Provide the [X, Y] coordinate of the cell's center where the given text is located.  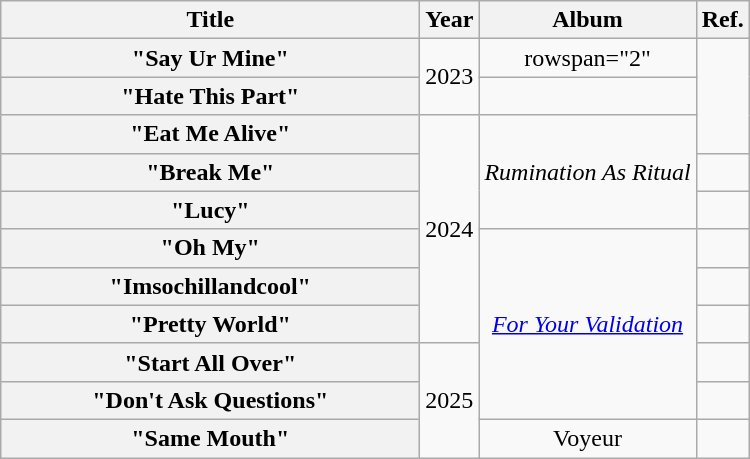
rowspan="2" [588, 58]
"Hate This Part" [210, 96]
For Your Validation [588, 324]
"Pretty World" [210, 324]
"Don't Ask Questions" [210, 400]
Voyeur [588, 438]
"Say Ur Mine" [210, 58]
Year [450, 20]
2023 [450, 77]
Ref. [722, 20]
"Lucy" [210, 210]
Album [588, 20]
"Imsochillandcool" [210, 286]
"Eat Me Alive" [210, 134]
"Start All Over" [210, 362]
"Same Mouth" [210, 438]
"Oh My" [210, 248]
Rumination As Ritual [588, 172]
2024 [450, 229]
"Break Me" [210, 172]
2025 [450, 400]
Title [210, 20]
